Find where the given text appears and provide that cell's center as (X, Y) coordinate. 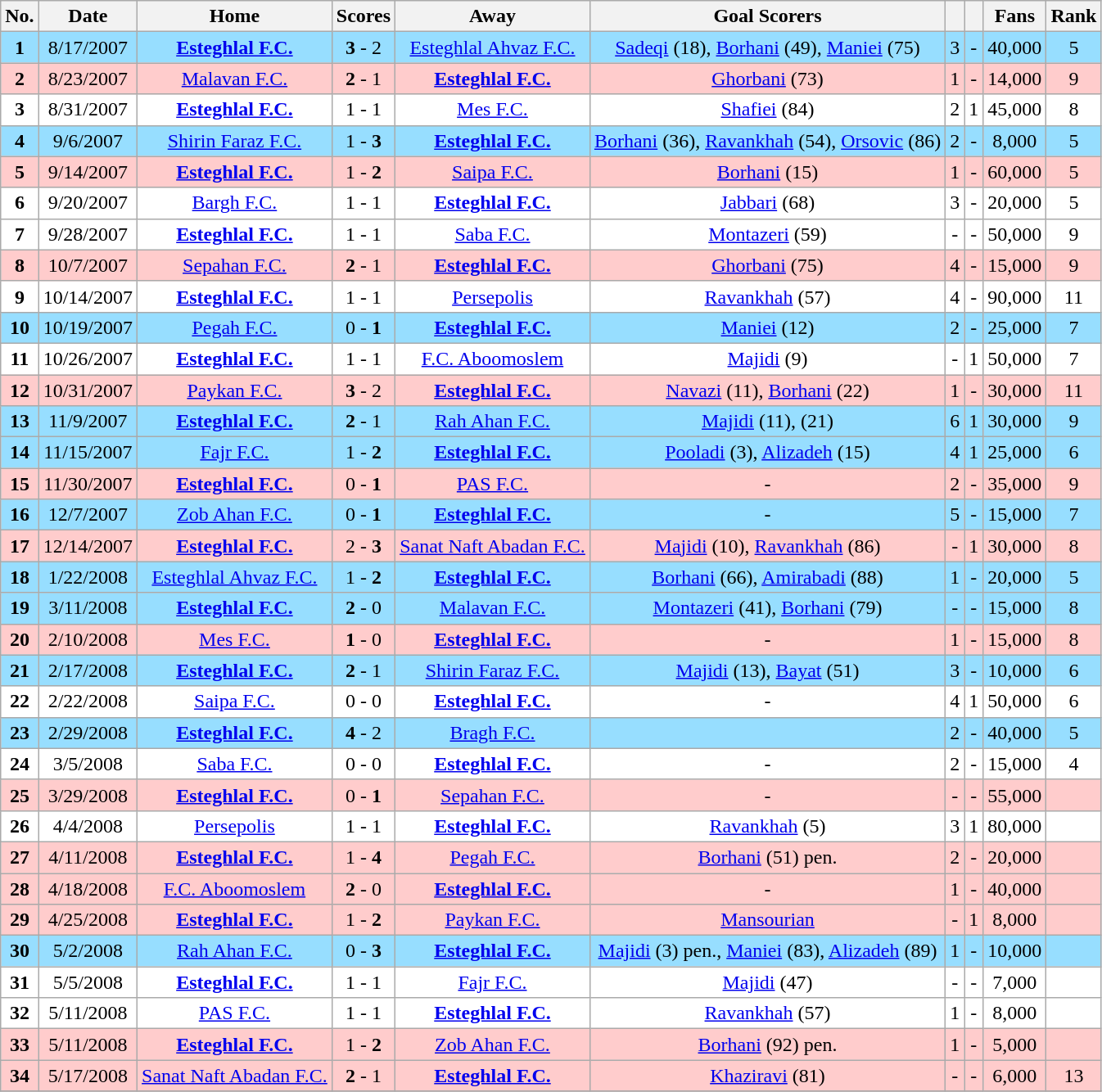
10/19/2007 (88, 327)
2/17/2008 (88, 670)
9/14/2007 (88, 172)
Away (493, 16)
5,000 (1015, 1045)
12/14/2007 (88, 546)
Scores (364, 16)
10 (20, 327)
23 (20, 733)
31 (20, 982)
5/17/2008 (88, 1076)
Majidi (47) (767, 982)
3/5/2008 (88, 764)
20 (20, 639)
1/22/2008 (88, 577)
1 - 4 (364, 857)
12 (20, 390)
Borhani (92) pen. (767, 1045)
Jabbari (68) (767, 203)
4/4/2008 (88, 826)
5/2/2008 (88, 951)
17 (20, 546)
18 (20, 577)
Mansourian (767, 920)
7,000 (1015, 982)
19 (20, 608)
5/5/2008 (88, 982)
8/23/2007 (88, 79)
Borhani (36), Ravankhah (54), Orsovic (86) (767, 141)
25 (20, 795)
14,000 (1015, 79)
60,000 (1015, 172)
4/11/2008 (88, 857)
Montazeri (59) (767, 234)
Ghorbani (73) (767, 79)
2/22/2008 (88, 702)
Borhani (66), Amirabadi (88) (767, 577)
11/30/2007 (88, 484)
Navazi (11), Borhani (22) (767, 390)
2/10/2008 (88, 639)
1 - 3 (364, 141)
10/14/2007 (88, 296)
8/17/2007 (88, 47)
Khaziravi (81) (767, 1076)
Majidi (10), Ravankhah (86) (767, 546)
Montazeri (41), Borhani (79) (767, 608)
10/26/2007 (88, 359)
Fans (1015, 16)
No. (20, 16)
30 (20, 951)
29 (20, 920)
Sadeqi (18), Borhani (49), Maniei (75) (767, 47)
21 (20, 670)
4 - 2 (364, 733)
4/25/2008 (88, 920)
90,000 (1015, 296)
Bargh F.C. (235, 203)
Maniei (12) (767, 327)
Date (88, 16)
Ravankhah (5) (767, 826)
2/29/2008 (88, 733)
45,000 (1015, 110)
26 (20, 826)
Bragh F.C. (493, 733)
Shafiei (84) (767, 110)
Majidi (9) (767, 359)
9/28/2007 (88, 234)
Majidi (3) pen., Maniei (83), Alizadeh (89) (767, 951)
9/6/2007 (88, 141)
12/7/2007 (88, 515)
2 - 3 (364, 546)
35,000 (1015, 484)
55,000 (1015, 795)
6,000 (1015, 1076)
22 (20, 702)
80,000 (1015, 826)
3/29/2008 (88, 795)
34 (20, 1076)
11/9/2007 (88, 422)
16 (20, 515)
32 (20, 1013)
Borhani (15) (767, 172)
Borhani (51) pen. (767, 857)
24 (20, 764)
Pooladi (3), Alizadeh (15) (767, 453)
0 - 3 (364, 951)
4/18/2008 (88, 888)
Rank (1074, 16)
3/11/2008 (88, 608)
1 - 0 (364, 639)
10/7/2007 (88, 265)
15 (20, 484)
Home (235, 16)
Ghorbani (75) (767, 265)
Majidi (13), Bayat (51) (767, 670)
14 (20, 453)
Majidi (11), (21) (767, 422)
10/31/2007 (88, 390)
8/31/2007 (88, 110)
27 (20, 857)
33 (20, 1045)
28 (20, 888)
9/20/2007 (88, 203)
Goal Scorers (767, 16)
11/15/2007 (88, 453)
